Find where the given text appears and provide that cell's center as (x, y) coordinate. 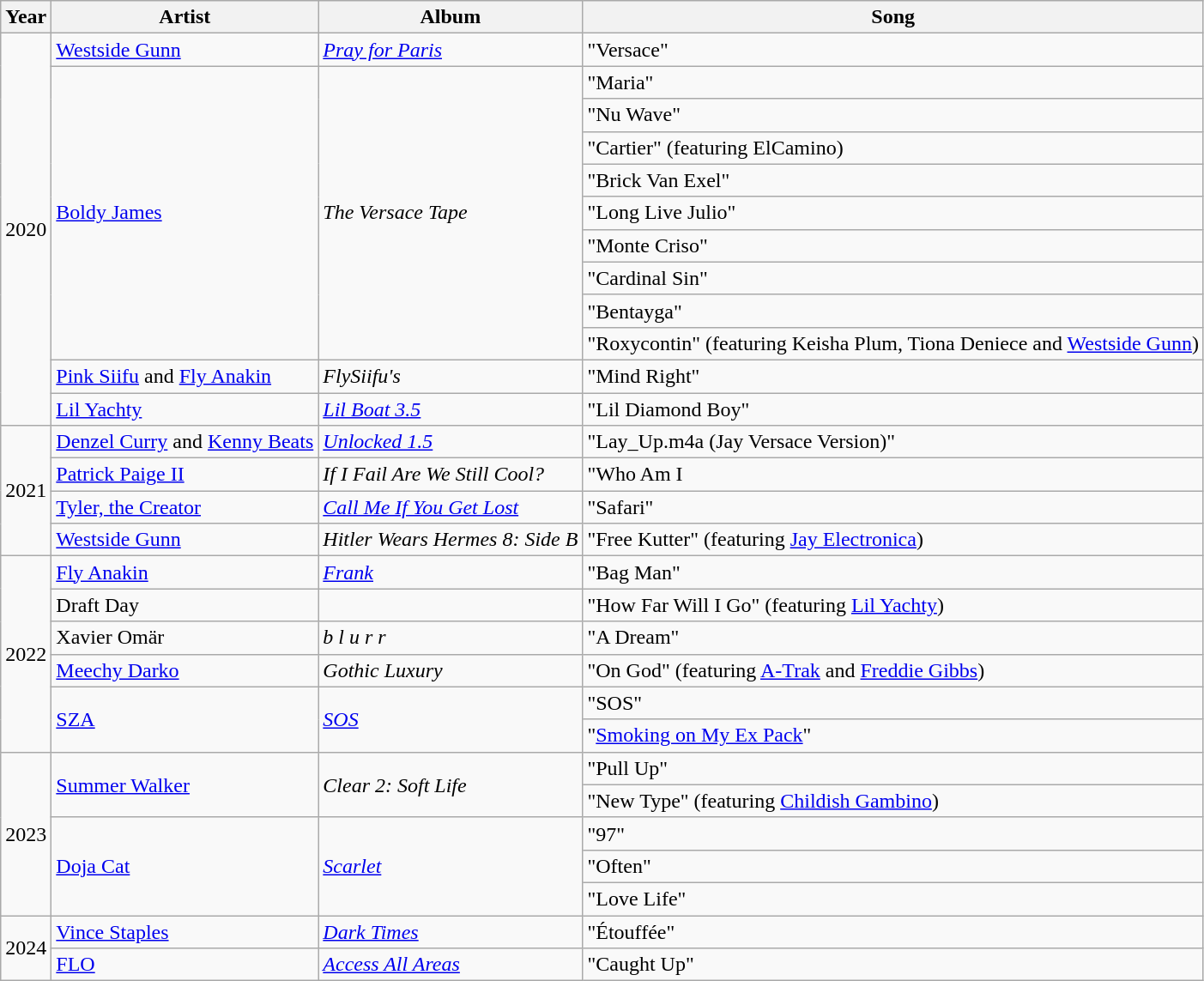
2023 (26, 833)
"Maria" (893, 82)
Vince Staples (185, 931)
FlySiifu's (451, 376)
"Étouffée" (893, 931)
"Mind Right" (893, 376)
Fly Anakin (185, 572)
"A Dream" (893, 638)
"Cardinal Sin" (893, 278)
2020 (26, 230)
Song (893, 17)
Access All Areas (451, 965)
Summer Walker (185, 784)
"Nu Wave" (893, 115)
FLO (185, 965)
Unlocked 1.5 (451, 442)
2024 (26, 948)
Call Me If You Get Lost (451, 507)
Year (26, 17)
The Versace Tape (451, 213)
"97" (893, 833)
Xavier Omär (185, 638)
Pink Siifu and Fly Anakin (185, 376)
"Versace" (893, 50)
Lil Boat 3.5 (451, 409)
"Brick Van Exel" (893, 180)
"Often" (893, 866)
Boldy James (185, 213)
Pray for Paris (451, 50)
"Monte Criso" (893, 245)
"Who Am I (893, 475)
If I Fail Are We Still Cool? (451, 475)
Hitler Wears Hermes 8: Side B (451, 540)
Draft Day (185, 605)
"Lil Diamond Boy" (893, 409)
Scarlet (451, 866)
Frank (451, 572)
Artist (185, 17)
"Long Live Julio" (893, 213)
2021 (26, 491)
"Free Kutter" (featuring Jay Electronica) (893, 540)
Album (451, 17)
"Safari" (893, 507)
Doja Cat (185, 866)
Dark Times (451, 931)
Tyler, the Creator (185, 507)
Gothic Luxury (451, 670)
"SOS" (893, 703)
2022 (26, 654)
Clear 2: Soft Life (451, 784)
"Bentayga" (893, 311)
Meechy Darko (185, 670)
"Pull Up" (893, 768)
"Smoking on My Ex Pack" (893, 736)
"Cartier" (featuring ElCamino) (893, 148)
"Caught Up" (893, 965)
"How Far Will I Go" (featuring Lil Yachty) (893, 605)
SZA (185, 719)
"Bag Man" (893, 572)
b l u r r (451, 638)
Patrick Paige II (185, 475)
"Lay_Up.m4a (Jay Versace Version)" (893, 442)
"On God" (featuring A-Trak and Freddie Gibbs) (893, 670)
"Roxycontin" (featuring Keisha Plum, Tiona Deniece and Westside Gunn) (893, 343)
Lil Yachty (185, 409)
"Love Life" (893, 899)
SOS (451, 719)
Denzel Curry and Kenny Beats (185, 442)
"New Type" (featuring Childish Gambino) (893, 801)
